Provide the [X, Y] coordinate of the cell's center where the given text is located.  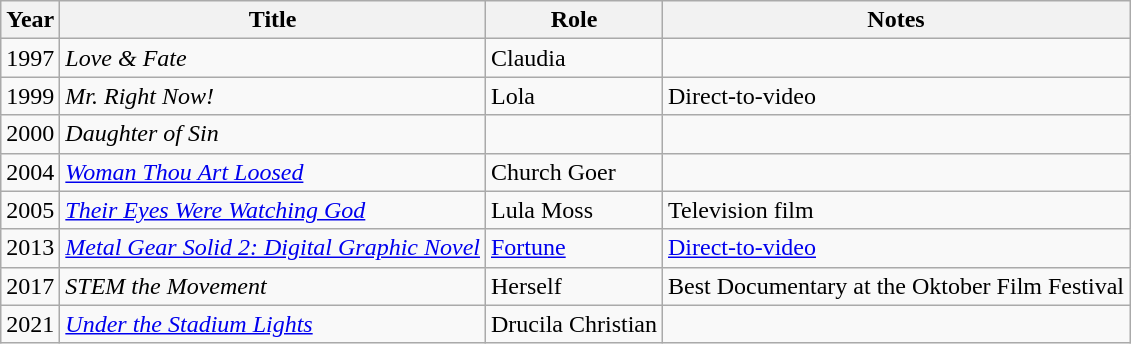
Church Goer [574, 172]
Daughter of Sin [273, 134]
Title [273, 20]
Claudia [574, 58]
2000 [30, 134]
Television film [896, 210]
Fortune [574, 248]
Year [30, 20]
1997 [30, 58]
2004 [30, 172]
Role [574, 20]
Under the Stadium Lights [273, 324]
2013 [30, 248]
Lola [574, 96]
Woman Thou Art Loosed [273, 172]
Metal Gear Solid 2: Digital Graphic Novel [273, 248]
Drucila Christian [574, 324]
2017 [30, 286]
2005 [30, 210]
Best Documentary at the Oktober Film Festival [896, 286]
Their Eyes Were Watching God [273, 210]
Lula Moss [574, 210]
Notes [896, 20]
Love & Fate [273, 58]
STEM the Movement [273, 286]
Herself [574, 286]
2021 [30, 324]
1999 [30, 96]
Mr. Right Now! [273, 96]
